Determine the (X, Y) coordinate at the center of the cell enclosing the given text.  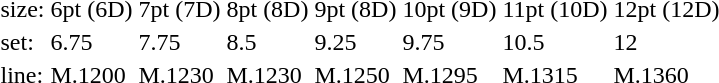
10.5 (555, 42)
9.75 (450, 42)
7.75 (180, 42)
9.25 (356, 42)
6.75 (92, 42)
8.5 (268, 42)
